Scan for the cell matching the given text and deliver its [x, y] coordinate at center. 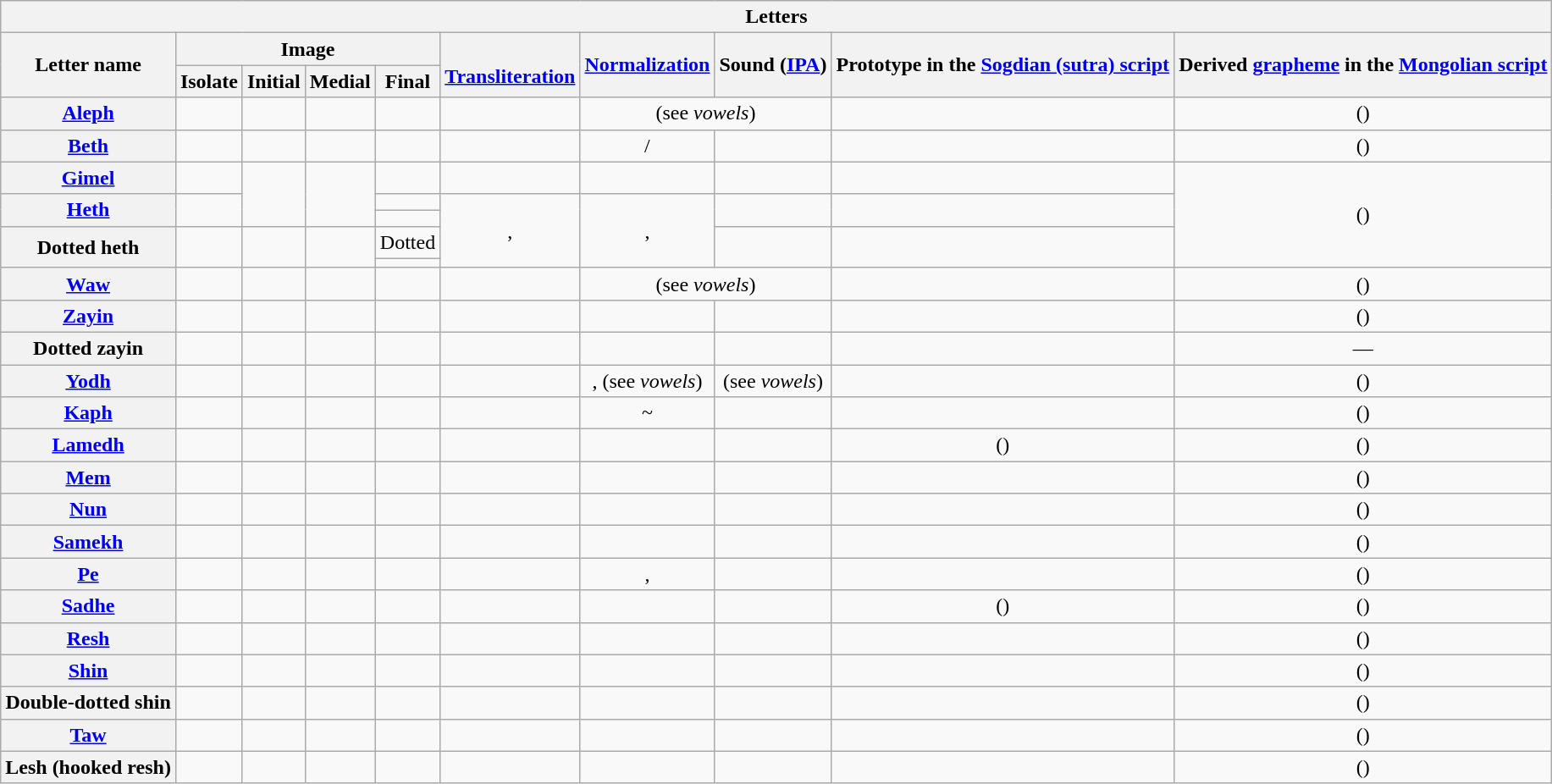
Mem [88, 478]
Waw [88, 284]
Resh [88, 638]
Transliteration [510, 65]
Medial [340, 81]
Aleph [88, 113]
Pe [88, 574]
Yodh [88, 380]
Taw [88, 735]
Zayin [88, 316]
Kaph [88, 413]
Sadhe [88, 606]
Normalization [647, 65]
Isolate [208, 81]
Initial [273, 81]
Prototype in the Sogdian (sutra) script [1002, 65]
Double-dotted shin [88, 703]
Image [307, 49]
Shin [88, 671]
Gimel [88, 178]
Lesh (hooked resh) [88, 767]
— [1363, 348]
, (see vowels) [647, 380]
Heth [88, 210]
Dotted zayin [88, 348]
Derived grapheme in the Mongolian script [1363, 65]
Dotted heth [88, 247]
~ [647, 413]
Letters [776, 17]
Letter name [88, 65]
Beth [88, 146]
/ [647, 146]
Lamedh [88, 445]
Samekh [88, 542]
Sound (IPA) [773, 65]
Nun [88, 510]
Dotted [407, 242]
Final [407, 81]
